Return the [x, y] coordinate for the center point of the cell that contains the specified text.  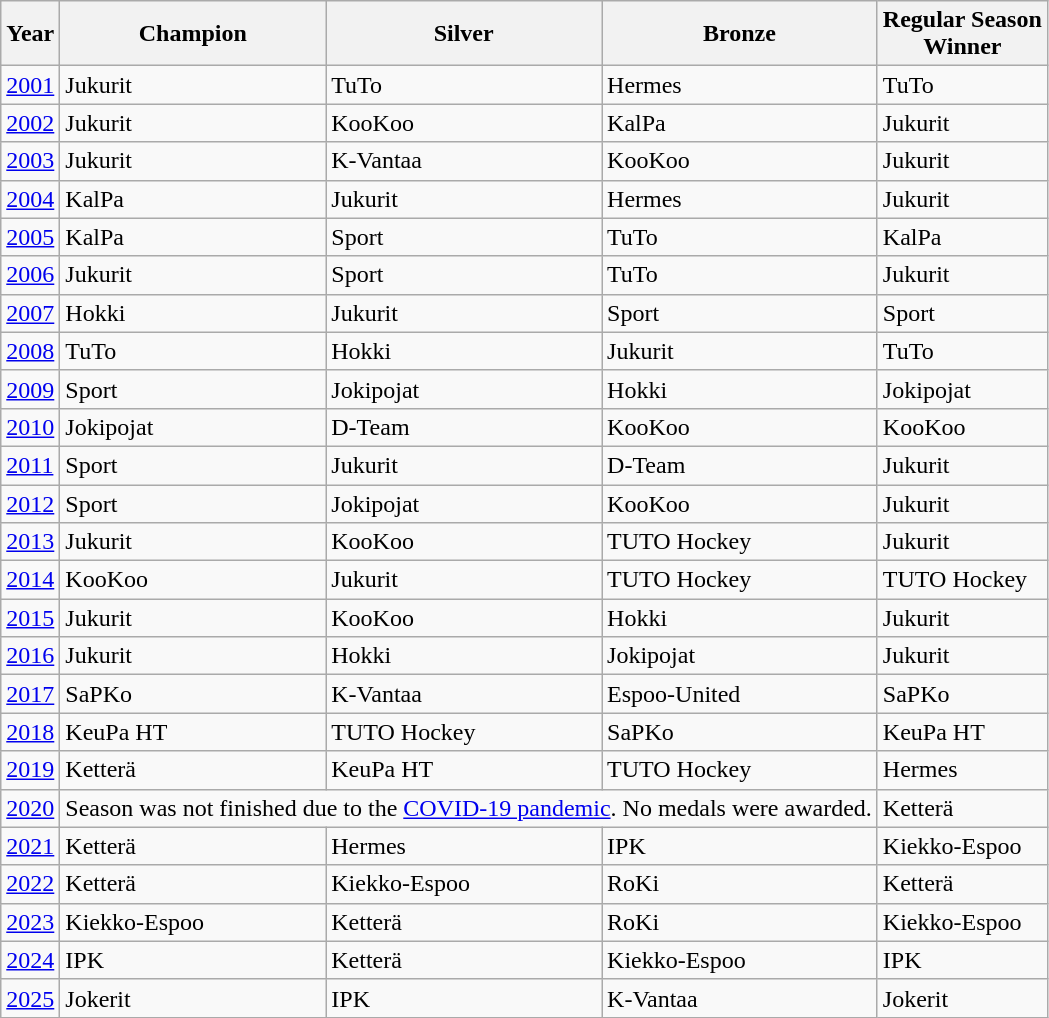
2007 [30, 313]
2002 [30, 123]
2023 [30, 922]
2004 [30, 199]
2017 [30, 694]
2001 [30, 85]
2014 [30, 580]
Espoo-United [740, 694]
Season was not finished due to the COVID-19 pandemic. No medals were awarded. [469, 808]
Regular SeasonWinner [962, 34]
2003 [30, 161]
Champion [193, 34]
2006 [30, 275]
2013 [30, 542]
2021 [30, 846]
2024 [30, 960]
2016 [30, 656]
2012 [30, 503]
2011 [30, 465]
Year [30, 34]
2019 [30, 770]
2018 [30, 732]
Silver [464, 34]
2009 [30, 389]
Bronze [740, 34]
2010 [30, 427]
2005 [30, 237]
2008 [30, 351]
2025 [30, 998]
2020 [30, 808]
2022 [30, 884]
2015 [30, 618]
